Determine the [X, Y] coordinate at the center of the cell enclosing the given text.  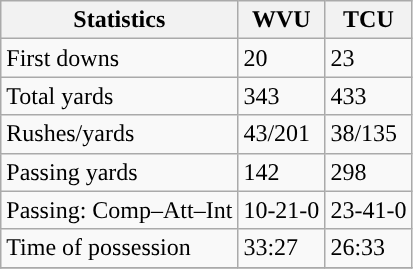
38/135 [368, 134]
20 [282, 58]
Passing: Comp–Att–Int [120, 210]
23 [368, 58]
Statistics [120, 20]
WVU [282, 20]
343 [282, 96]
Rushes/yards [120, 134]
23-41-0 [368, 210]
Time of possession [120, 248]
43/201 [282, 134]
433 [368, 96]
Total yards [120, 96]
142 [282, 172]
First downs [120, 58]
33:27 [282, 248]
10-21-0 [282, 210]
26:33 [368, 248]
Passing yards [120, 172]
298 [368, 172]
TCU [368, 20]
